Search for the cell housing the specified text and yield its (x, y) center coordinate. 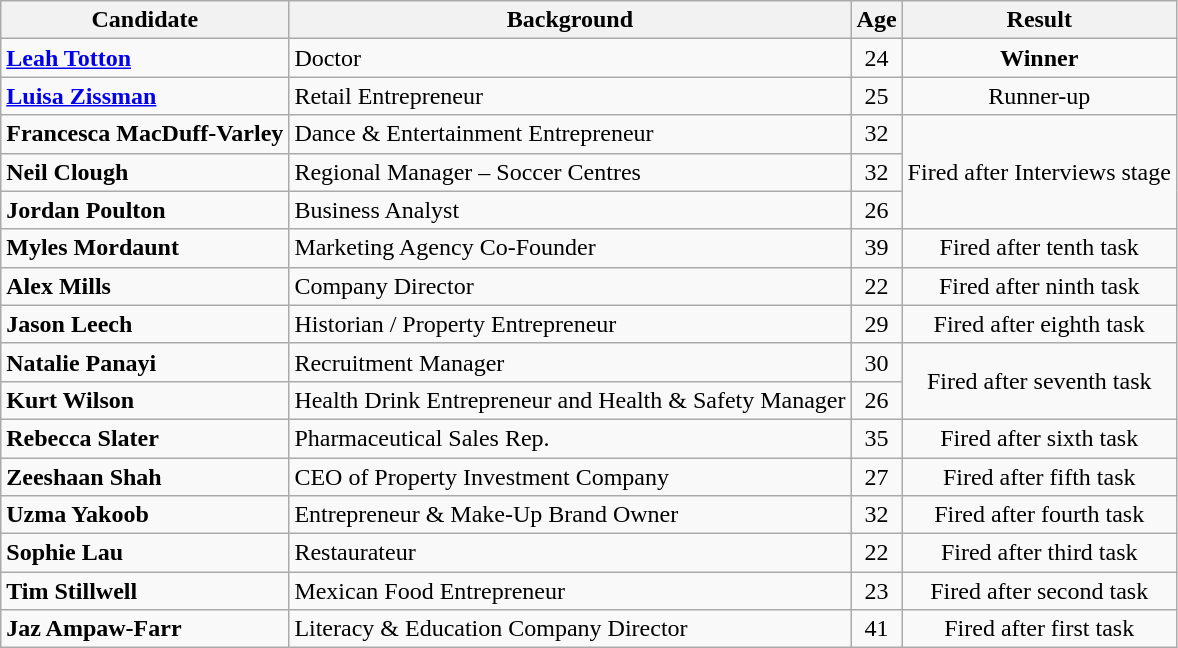
35 (876, 438)
Jason Leech (145, 324)
Neil Clough (145, 172)
Runner-up (1039, 96)
Sophie Lau (145, 553)
Francesca MacDuff-Varley (145, 134)
Regional Manager – Soccer Centres (570, 172)
30 (876, 362)
24 (876, 58)
Restaurateur (570, 553)
Leah Totton (145, 58)
Marketing Agency Co-Founder (570, 248)
Retail Entrepreneur (570, 96)
Candidate (145, 20)
Company Director (570, 286)
Luisa Zissman (145, 96)
Fired after eighth task (1039, 324)
Business Analyst (570, 210)
Recruitment Manager (570, 362)
Pharmaceutical Sales Rep. (570, 438)
Literacy & Education Company Director (570, 629)
CEO of Property Investment Company (570, 477)
Fired after tenth task (1039, 248)
41 (876, 629)
Fired after fourth task (1039, 515)
27 (876, 477)
Rebecca Slater (145, 438)
Jaz Ampaw-Farr (145, 629)
Jordan Poulton (145, 210)
Fired after ninth task (1039, 286)
Fired after sixth task (1039, 438)
Fired after seventh task (1039, 381)
Alex Mills (145, 286)
Zeeshaan Shah (145, 477)
Fired after fifth task (1039, 477)
Fired after first task (1039, 629)
25 (876, 96)
Tim Stillwell (145, 591)
Dance & Entertainment Entrepreneur (570, 134)
Background (570, 20)
Doctor (570, 58)
Entrepreneur & Make-Up Brand Owner (570, 515)
23 (876, 591)
29 (876, 324)
Health Drink Entrepreneur and Health & Safety Manager (570, 400)
Age (876, 20)
Winner (1039, 58)
Natalie Panayi (145, 362)
Fired after second task (1039, 591)
39 (876, 248)
Uzma Yakoob (145, 515)
Kurt Wilson (145, 400)
Myles Mordaunt (145, 248)
Fired after Interviews stage (1039, 172)
Fired after third task (1039, 553)
Mexican Food Entrepreneur (570, 591)
Historian / Property Entrepreneur (570, 324)
Result (1039, 20)
